Pinpoint the cell where the given text exists, returning its (X, Y) midpoint coordinate. 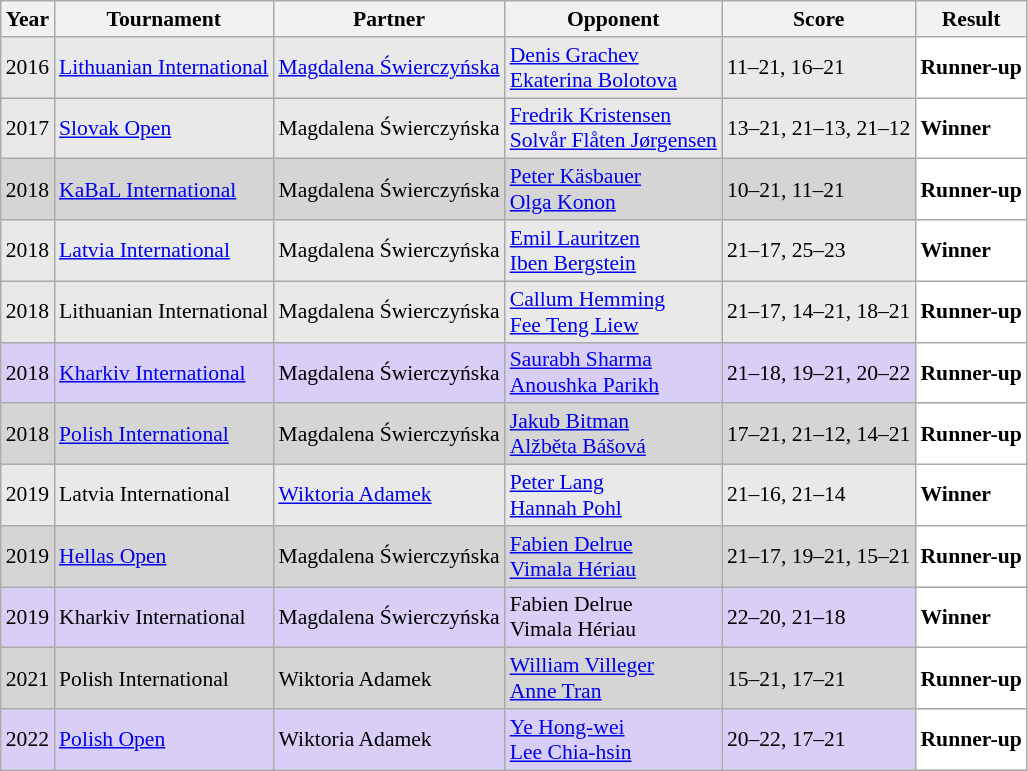
13–21, 21–13, 21–12 (819, 128)
2022 (28, 740)
21–16, 21–14 (819, 496)
Tournament (164, 19)
Jakub Bitman Alžběta Bášová (614, 434)
20–22, 17–21 (819, 740)
17–21, 21–12, 14–21 (819, 434)
Result (970, 19)
Peter Lang Hannah Pohl (614, 496)
KaBaL International (164, 190)
Callum Hemming Fee Teng Liew (614, 312)
2017 (28, 128)
21–18, 19–21, 20–22 (819, 372)
22–20, 21–18 (819, 618)
Score (819, 19)
Saurabh Sharma Anoushka Parikh (614, 372)
Hellas Open (164, 556)
11–21, 16–21 (819, 68)
15–21, 17–21 (819, 678)
21–17, 14–21, 18–21 (819, 312)
10–21, 11–21 (819, 190)
Year (28, 19)
Polish Open (164, 740)
Denis Grachev Ekaterina Bolotova (614, 68)
Emil Lauritzen Iben Bergstein (614, 250)
21–17, 25–23 (819, 250)
Ye Hong-wei Lee Chia-hsin (614, 740)
Fredrik Kristensen Solvår Flåten Jørgensen (614, 128)
21–17, 19–21, 15–21 (819, 556)
2021 (28, 678)
Slovak Open (164, 128)
Opponent (614, 19)
Partner (388, 19)
William Villeger Anne Tran (614, 678)
Peter Käsbauer Olga Konon (614, 190)
2016 (28, 68)
